Locate the cell with the specified text and output its [X, Y] center coordinate. 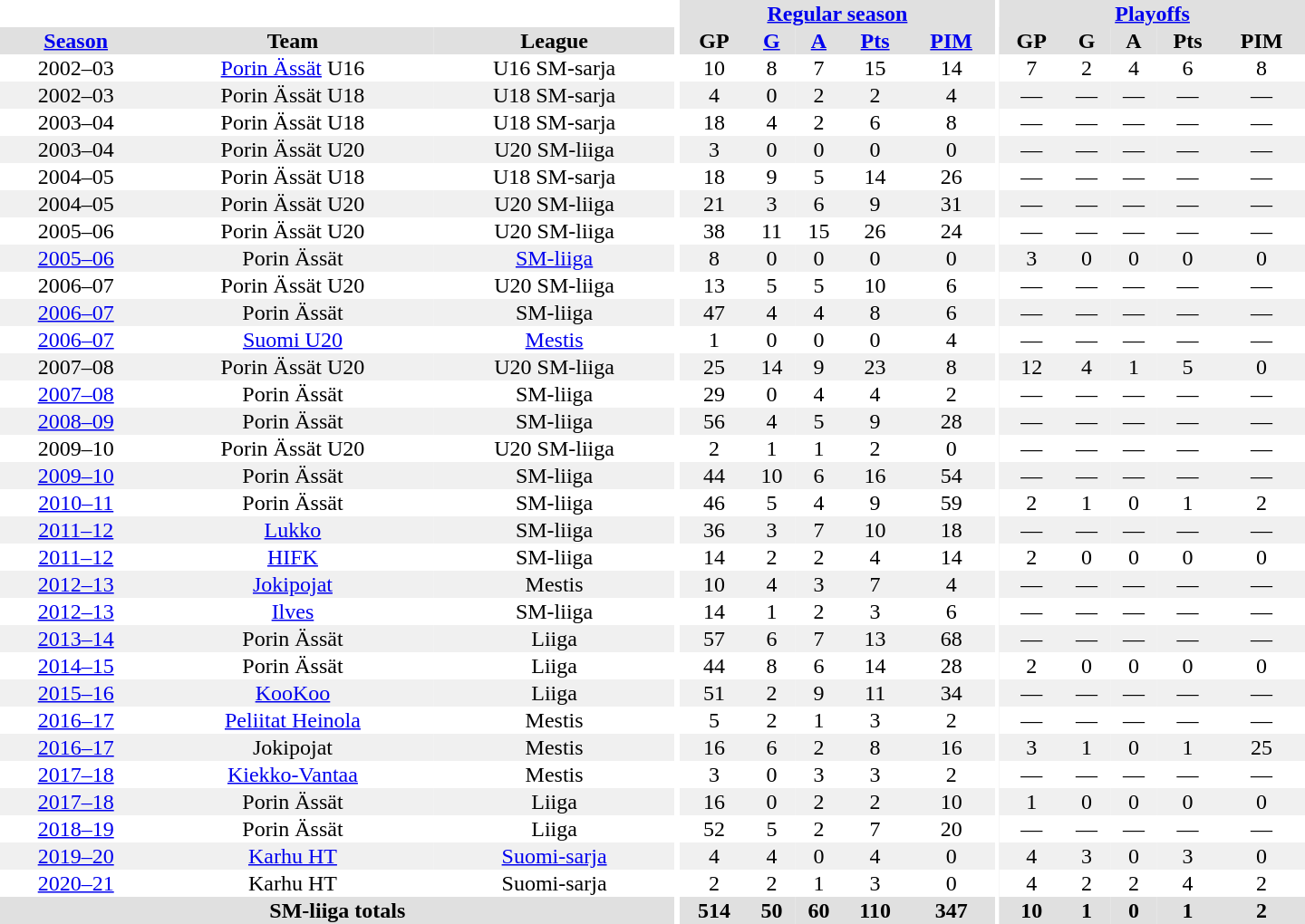
12 [1031, 367]
U16 SM-sarja [555, 68]
HIFK [292, 557]
Kiekko-Vantaa [292, 775]
Playoffs [1153, 14]
Ilves [292, 611]
59 [952, 503]
21 [714, 204]
57 [714, 639]
2010–11 [76, 503]
2018–19 [76, 829]
36 [714, 530]
24 [952, 231]
56 [714, 421]
KooKoo [292, 693]
34 [952, 693]
38 [714, 231]
2020–21 [76, 883]
2014–15 [76, 666]
2008–09 [76, 421]
2013–14 [76, 639]
Regular season [837, 14]
2015–16 [76, 693]
52 [714, 829]
SM-liiga totals [337, 910]
29 [714, 394]
110 [875, 910]
League [555, 41]
Lukko [292, 530]
Suomi U20 [292, 340]
51 [714, 693]
Season [76, 41]
47 [714, 313]
Team [292, 41]
31 [952, 204]
46 [714, 503]
Peliitat Heinola [292, 720]
60 [818, 910]
347 [952, 910]
Porin Ässät U16 [292, 68]
68 [952, 639]
23 [875, 367]
20 [952, 829]
514 [714, 910]
54 [952, 476]
2019–20 [76, 856]
50 [771, 910]
